Pinpoint the cell where the given text exists, returning its [X, Y] midpoint coordinate. 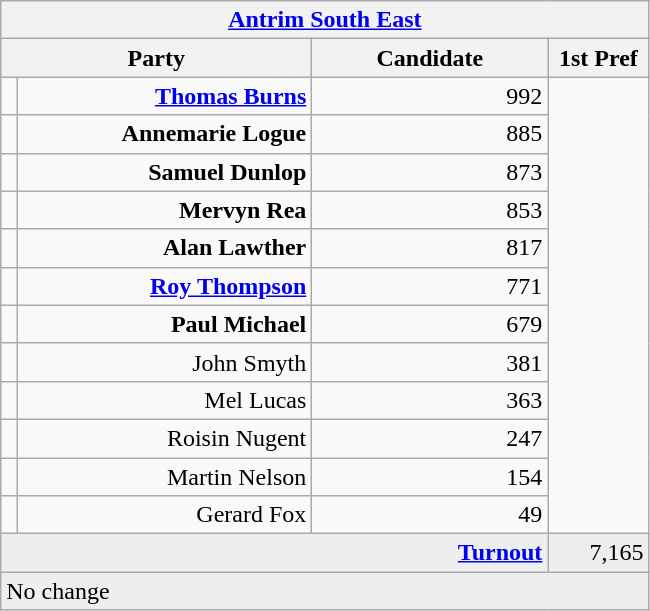
49 [430, 515]
771 [430, 286]
Mel Lucas [164, 400]
Gerard Fox [164, 515]
Paul Michael [164, 324]
154 [430, 477]
Antrim South East [325, 20]
Samuel Dunlop [164, 172]
873 [430, 172]
Turnout [274, 553]
992 [430, 96]
Martin Nelson [164, 477]
363 [430, 400]
Candidate [430, 58]
7,165 [598, 553]
817 [430, 248]
381 [430, 362]
853 [430, 210]
Roisin Nugent [164, 438]
247 [430, 438]
1st Pref [598, 58]
No change [325, 591]
679 [430, 324]
885 [430, 134]
Party [156, 58]
Roy Thompson [164, 286]
Mervyn Rea [164, 210]
Thomas Burns [164, 96]
John Smyth [164, 362]
Alan Lawther [164, 248]
Annemarie Logue [164, 134]
